Detect which cell encompasses the target text, then output its [x, y] center coordinate. 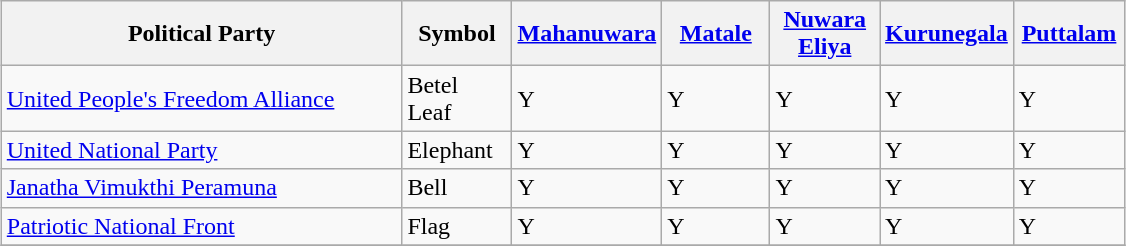
Bell [457, 188]
Flag [457, 226]
Patriotic National Front [202, 226]
Puttalam [1068, 34]
Kurunegala [947, 34]
Symbol [457, 34]
Betel Leaf [457, 98]
Janatha Vimukthi Peramuna [202, 188]
Nuwara Eliya [825, 34]
Political Party [202, 34]
Matale [716, 34]
Elephant [457, 150]
United People's Freedom Alliance [202, 98]
Mahanuwara [587, 34]
United National Party [202, 150]
